Provide the (X, Y) coordinate of the cell's center where the given text is located.  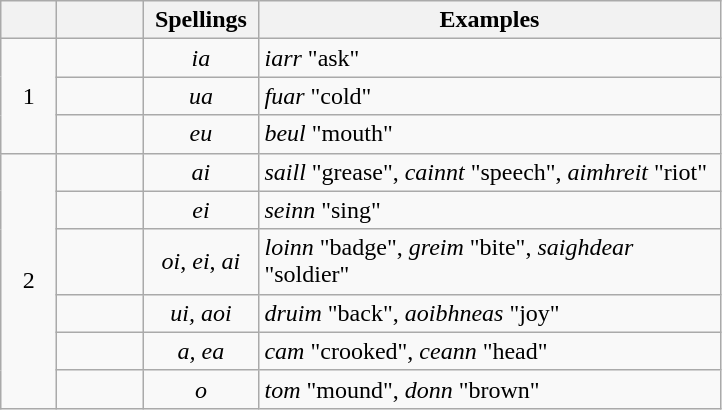
saill "grease", cainnt "speech", aimhreit "riot" (490, 172)
Spellings (201, 20)
iarr "ask" (490, 58)
eu (201, 134)
ia (201, 58)
o (201, 389)
1 (29, 96)
ui, aoi (201, 313)
ei (201, 210)
cam "crooked", ceann "head" (490, 351)
loinn "badge", greim "bite", saighdear "soldier" (490, 262)
druim "back", aoibhneas "joy" (490, 313)
fuar "cold" (490, 96)
beul "mouth" (490, 134)
ai (201, 172)
a, ea (201, 351)
ua (201, 96)
Examples (490, 20)
seinn "sing" (490, 210)
tom "mound", donn "brown" (490, 389)
oi, ei, ai (201, 262)
2 (29, 280)
